Scan for the cell matching the given text and deliver its (X, Y) coordinate at center. 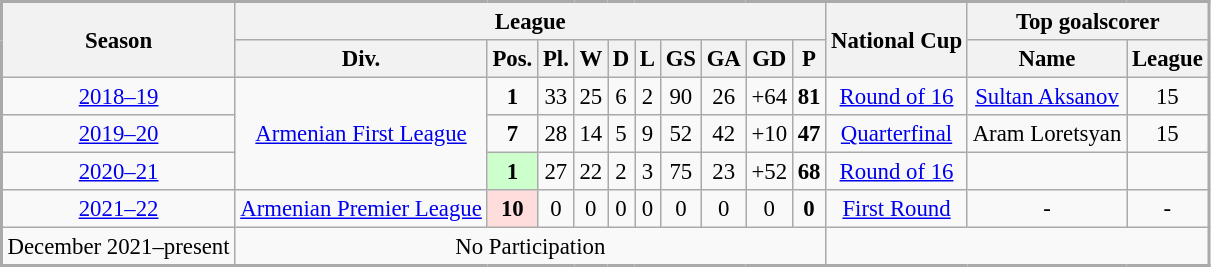
33 (556, 97)
D (622, 59)
2020–21 (118, 172)
Quarterfinal (897, 134)
December 2021–present (118, 247)
+52 (769, 172)
Armenian Premier League (361, 209)
22 (590, 172)
2021–22 (118, 209)
W (590, 59)
+64 (769, 97)
GD (769, 59)
Div. (361, 59)
23 (724, 172)
68 (808, 172)
14 (590, 134)
90 (680, 97)
Pl. (556, 59)
10 (512, 209)
Armenian First League (361, 134)
No Participation (530, 247)
First Round (897, 209)
National Cup (897, 40)
26 (724, 97)
+10 (769, 134)
81 (808, 97)
L (648, 59)
2018–19 (118, 97)
3 (648, 172)
42 (724, 134)
Sultan Aksanov (1046, 97)
27 (556, 172)
Name (1046, 59)
P (808, 59)
GS (680, 59)
75 (680, 172)
GA (724, 59)
7 (512, 134)
28 (556, 134)
6 (622, 97)
52 (680, 134)
2019–20 (118, 134)
47 (808, 134)
5 (622, 134)
25 (590, 97)
Top goalscorer (1088, 21)
Pos. (512, 59)
Aram Loretsyan (1046, 134)
Season (118, 40)
9 (648, 134)
